Detect which cell encompasses the target text, then output its [x, y] center coordinate. 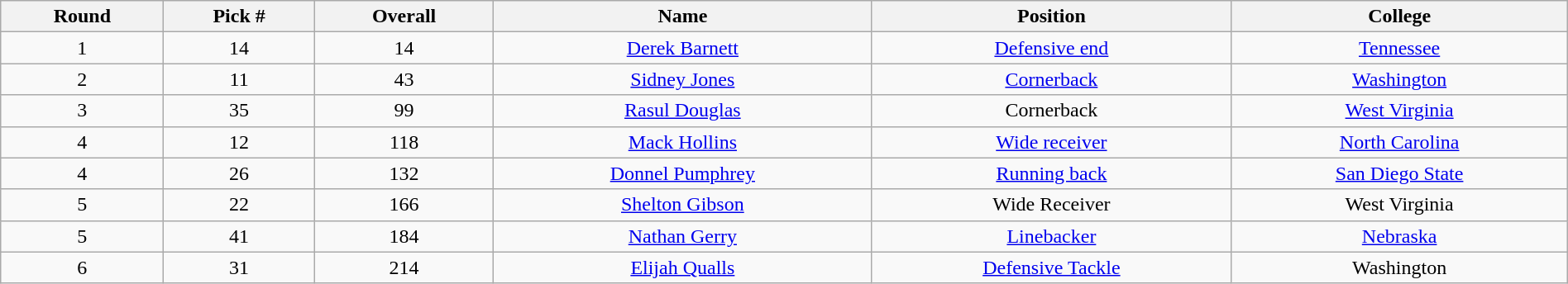
Defensive Tackle [1052, 267]
43 [404, 79]
184 [404, 236]
Position [1052, 17]
Shelton Gibson [683, 205]
Pick # [239, 17]
11 [239, 79]
Elijah Qualls [683, 267]
San Diego State [1399, 173]
22 [239, 205]
Round [83, 17]
Defensive end [1052, 48]
Overall [404, 17]
214 [404, 267]
College [1399, 17]
Nebraska [1399, 236]
132 [404, 173]
Sidney Jones [683, 79]
Derek Barnett [683, 48]
Name [683, 17]
2 [83, 79]
118 [404, 142]
Linebacker [1052, 236]
166 [404, 205]
Donnel Pumphrey [683, 173]
1 [83, 48]
Wide Receiver [1052, 205]
Tennessee [1399, 48]
Nathan Gerry [683, 236]
Rasul Douglas [683, 111]
North Carolina [1399, 142]
41 [239, 236]
6 [83, 267]
26 [239, 173]
Wide receiver [1052, 142]
12 [239, 142]
Running back [1052, 173]
31 [239, 267]
99 [404, 111]
Mack Hollins [683, 142]
3 [83, 111]
35 [239, 111]
